Identify which cell holds the provided text, then report its (x, y) central coordinate. 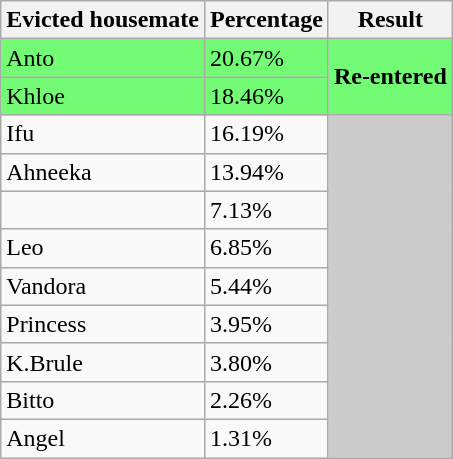
Bitto (103, 400)
13.94% (266, 172)
20.67% (266, 58)
3.95% (266, 324)
16.19% (266, 134)
Re-entered (390, 77)
18.46% (266, 96)
6.85% (266, 248)
Khloe (103, 96)
2.26% (266, 400)
3.80% (266, 362)
1.31% (266, 438)
Ahneeka (103, 172)
Ifu (103, 134)
Anto (103, 58)
7.13% (266, 210)
Leo (103, 248)
Result (390, 20)
Percentage (266, 20)
Angel (103, 438)
Evicted housemate (103, 20)
Vandora (103, 286)
K.Brule (103, 362)
5.44% (266, 286)
Princess (103, 324)
